Return the (X, Y) coordinate for the center point of the cell that contains the specified text.  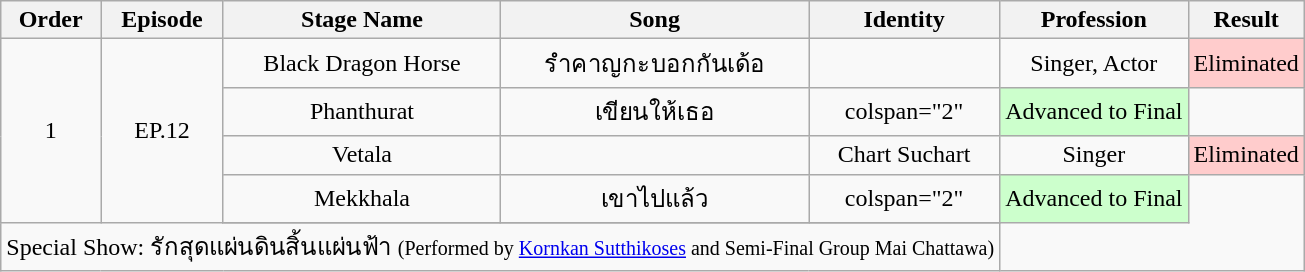
Stage Name (362, 20)
Result (1246, 20)
รำคาญกะบอกกันเด้อ (655, 64)
Episode (162, 20)
เขียนให้เธอ (655, 112)
Special Show: รักสุดแผ่นดินสิ้นแผ่นฟ้า (Performed by Kornkan Sutthikoses and Semi-Final Group Mai Chattawa) (500, 248)
EP.12 (162, 131)
1 (51, 131)
Profession (1094, 20)
Chart Suchart (904, 155)
Identity (904, 20)
Vetala (362, 155)
Singer (1094, 155)
Order (51, 20)
Singer, Actor (1094, 64)
Mekkhala (362, 198)
Song (655, 20)
Phanthurat (362, 112)
เขาไปแล้ว (655, 198)
Black Dragon Horse (362, 64)
